Provide the [x, y] coordinate of the cell's center where the given text is located.  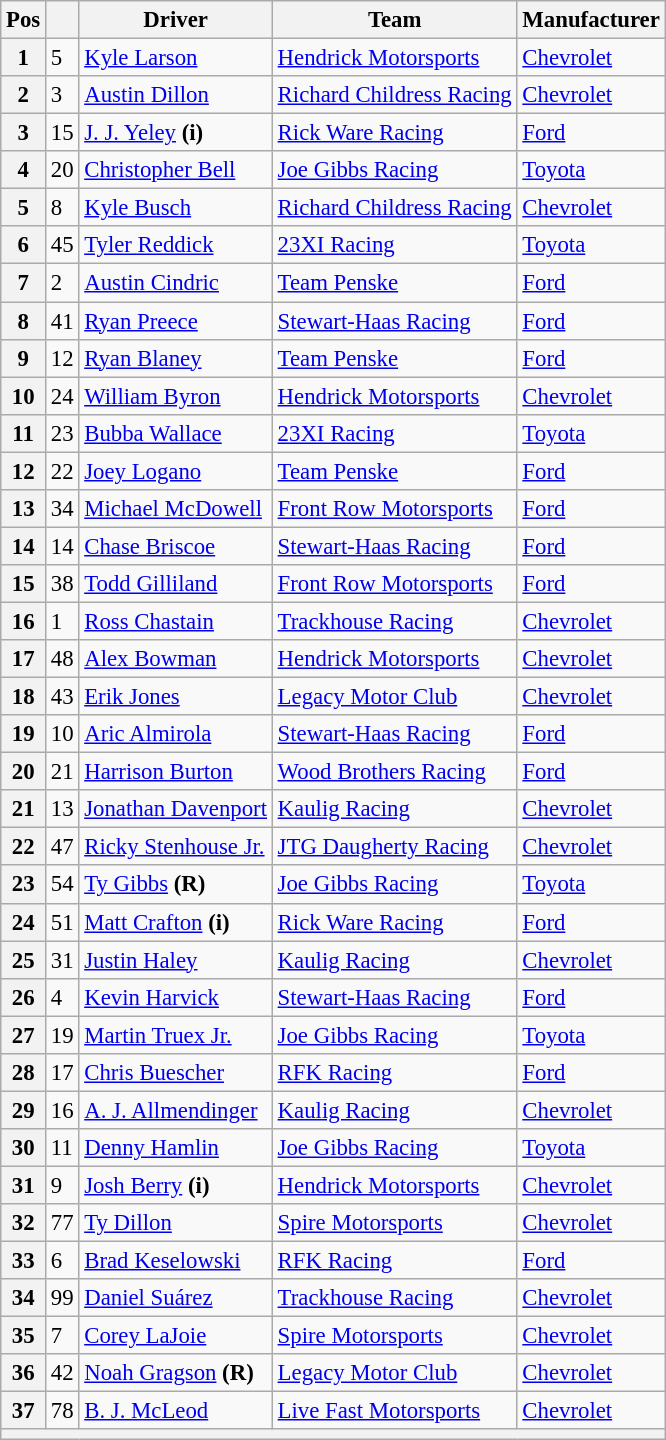
Austin Dillon [176, 95]
Live Fast Motorsports [394, 1411]
Martin Truex Jr. [176, 1035]
Alex Bowman [176, 659]
Aric Almirola [176, 734]
45 [62, 245]
Jonathan Davenport [176, 809]
36 [24, 1373]
Pos [24, 20]
Kyle Larson [176, 58]
33 [24, 1261]
Kyle Busch [176, 208]
77 [62, 1223]
Ross Chastain [176, 621]
25 [24, 960]
Noah Gragson (R) [176, 1373]
Team [394, 20]
78 [62, 1411]
Kevin Harvick [176, 997]
A. J. Allmendinger [176, 1110]
30 [24, 1148]
28 [24, 1073]
Justin Haley [176, 960]
J. J. Yeley (i) [176, 133]
Daniel Suárez [176, 1298]
32 [24, 1223]
Ryan Blaney [176, 358]
Joey Logano [176, 471]
Driver [176, 20]
18 [24, 697]
27 [24, 1035]
Harrison Burton [176, 772]
Josh Berry (i) [176, 1185]
48 [62, 659]
99 [62, 1298]
Christopher Bell [176, 170]
26 [24, 997]
Bubba Wallace [176, 433]
Todd Gilliland [176, 584]
Denny Hamlin [176, 1148]
Tyler Reddick [176, 245]
Matt Crafton (i) [176, 922]
42 [62, 1373]
41 [62, 321]
54 [62, 885]
Michael McDowell [176, 509]
38 [62, 584]
51 [62, 922]
Chase Briscoe [176, 546]
Ty Gibbs (R) [176, 885]
47 [62, 847]
43 [62, 697]
37 [24, 1411]
29 [24, 1110]
Ty Dillon [176, 1223]
B. J. McLeod [176, 1411]
Erik Jones [176, 697]
Manufacturer [591, 20]
Brad Keselowski [176, 1261]
Corey LaJoie [176, 1336]
Austin Cindric [176, 283]
Ricky Stenhouse Jr. [176, 847]
Ryan Preece [176, 321]
William Byron [176, 396]
JTG Daugherty Racing [394, 847]
Wood Brothers Racing [394, 772]
Chris Buescher [176, 1073]
35 [24, 1336]
